Locate the cell with the specified text and output its (x, y) center coordinate. 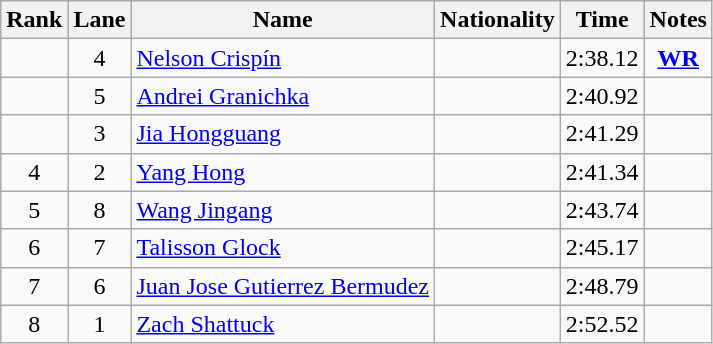
Nelson Crispín (283, 58)
Juan Jose Gutierrez Bermudez (283, 286)
2:48.79 (602, 286)
3 (100, 134)
2:41.34 (602, 172)
2:43.74 (602, 210)
Jia Hongguang (283, 134)
Wang Jingang (283, 210)
Time (602, 20)
Rank (34, 20)
2:41.29 (602, 134)
Zach Shattuck (283, 324)
Notes (678, 20)
2:45.17 (602, 248)
2 (100, 172)
2:40.92 (602, 96)
1 (100, 324)
2:52.52 (602, 324)
Andrei Granichka (283, 96)
Name (283, 20)
Yang Hong (283, 172)
Lane (100, 20)
Nationality (498, 20)
WR (678, 58)
2:38.12 (602, 58)
Talisson Glock (283, 248)
